Extract the [X, Y] coordinate from the center of the cell holding the provided text.  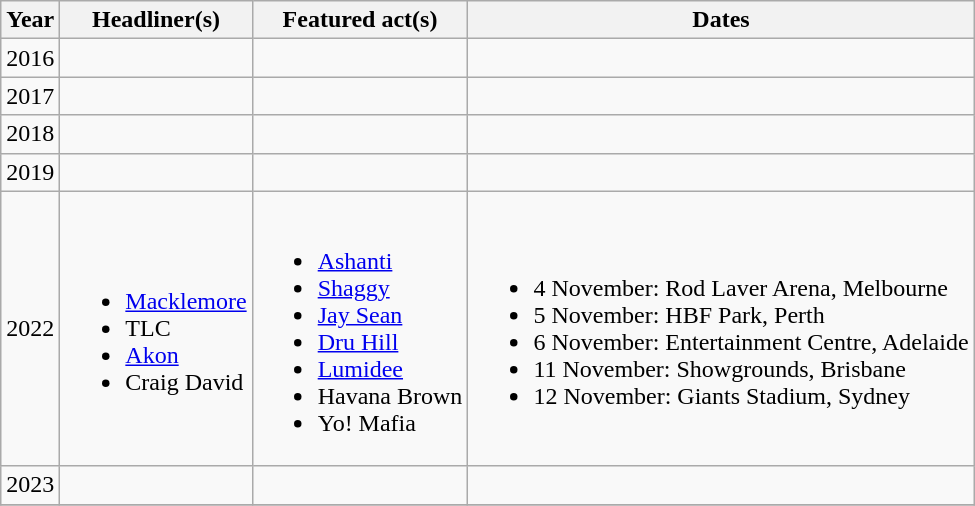
2017 [30, 96]
2019 [30, 172]
2023 [30, 485]
Featured act(s) [360, 20]
2022 [30, 328]
AshantiShaggyJay SeanDru HillLumideeHavana BrownYo! Mafia [360, 328]
Headliner(s) [156, 20]
Dates [721, 20]
MacklemoreTLCAkonCraig David [156, 328]
2016 [30, 58]
Year [30, 20]
2018 [30, 134]
